Locate the cell with the specified text and output its [X, Y] center coordinate. 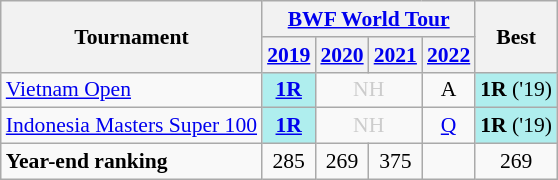
2021 [396, 55]
Q [448, 126]
2019 [288, 55]
Best [516, 36]
Indonesia Masters Super 100 [132, 126]
Year-end ranking [132, 162]
2022 [448, 55]
Vietnam Open [132, 90]
375 [396, 162]
A [448, 90]
BWF World Tour [368, 19]
285 [288, 162]
Tournament [132, 36]
2020 [342, 55]
